Pinpoint the cell where the given text exists, returning its (x, y) midpoint coordinate. 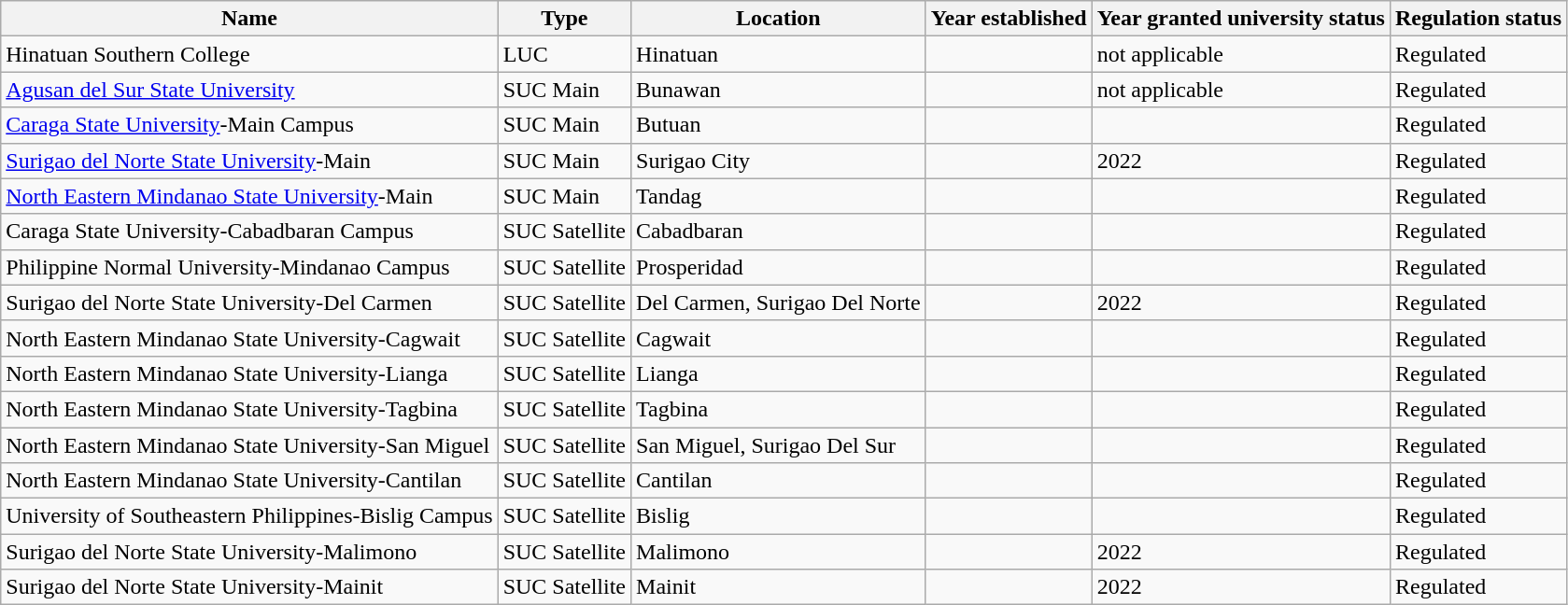
North Eastern Mindanao State University-Lianga (249, 373)
Mainit (779, 587)
Caraga State University-Main Campus (249, 125)
Tandag (779, 196)
Hinatuan (779, 54)
San Miguel, Surigao Del Sur (779, 445)
Year granted university status (1240, 19)
Regulation status (1477, 19)
Caraga State University-Cabadbaran Campus (249, 232)
North Eastern Mindanao State University-Cagwait (249, 338)
Surigao del Norte State University-Del Carmen (249, 302)
Bislig (779, 516)
North Eastern Mindanao State University-Tagbina (249, 409)
Year established (1009, 19)
Surigao City (779, 161)
Location (779, 19)
Del Carmen, Surigao Del Norte (779, 302)
Tagbina (779, 409)
Name (249, 19)
North Eastern Mindanao State University-Cantilan (249, 481)
Cabadbaran (779, 232)
LUC (564, 54)
Type (564, 19)
Hinatuan Southern College (249, 54)
Cagwait (779, 338)
Prosperidad (779, 267)
Bunawan (779, 90)
Surigao del Norte State University-Main (249, 161)
Malimono (779, 552)
Surigao del Norte State University-Malimono (249, 552)
Butuan (779, 125)
North Eastern Mindanao State University-San Miguel (249, 445)
University of Southeastern Philippines-Bislig Campus (249, 516)
Agusan del Sur State University (249, 90)
North Eastern Mindanao State University-Main (249, 196)
Lianga (779, 373)
Cantilan (779, 481)
Philippine Normal University-Mindanao Campus (249, 267)
Surigao del Norte State University-Mainit (249, 587)
